Determine the [X, Y] coordinate at the center of the cell enclosing the given text.  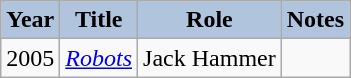
Role [210, 20]
Jack Hammer [210, 58]
Title [99, 20]
Robots [99, 58]
Year [30, 20]
2005 [30, 58]
Notes [315, 20]
